Find where the given text appears and provide that cell's center as (x, y) coordinate. 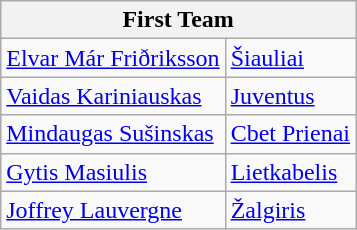
Žalgiris (290, 210)
Gytis Masiulis (113, 172)
Mindaugas Sušinskas (113, 134)
Cbet Prienai (290, 134)
Šiauliai (290, 58)
Lietkabelis (290, 172)
First Team (178, 20)
Vaidas Kariniauskas (113, 96)
Juventus (290, 96)
Joffrey Lauvergne (113, 210)
Elvar Már Friðriksson (113, 58)
